Identify which cell holds the provided text, then report its (x, y) central coordinate. 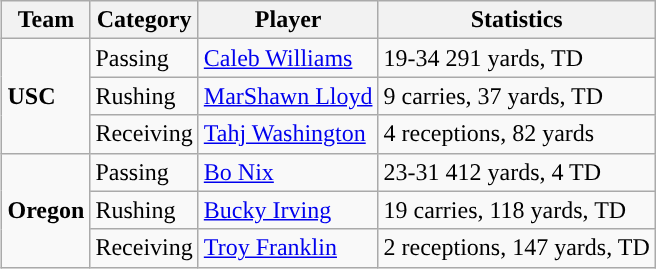
Oregon (46, 210)
Team (46, 20)
Caleb Williams (288, 58)
Bucky Irving (288, 210)
Player (288, 20)
MarShawn Lloyd (288, 96)
2 receptions, 147 yards, TD (516, 248)
4 receptions, 82 yards (516, 134)
Tahj Washington (288, 134)
Category (144, 20)
19-34 291 yards, TD (516, 58)
Statistics (516, 20)
Bo Nix (288, 172)
9 carries, 37 yards, TD (516, 96)
19 carries, 118 yards, TD (516, 210)
USC (46, 96)
Troy Franklin (288, 248)
23-31 412 yards, 4 TD (516, 172)
